Provide the [X, Y] coordinate of the cell's center where the given text is located.  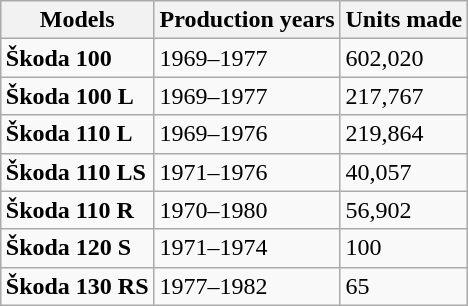
Units made [404, 20]
Models [77, 20]
1971–1976 [247, 172]
Škoda 110 L [77, 134]
219,864 [404, 134]
Production years [247, 20]
56,902 [404, 210]
40,057 [404, 172]
Škoda 130 RS [77, 286]
Škoda 110 R [77, 210]
Škoda 120 S [77, 248]
602,020 [404, 58]
Škoda 100 L [77, 96]
217,767 [404, 96]
65 [404, 286]
1971–1974 [247, 248]
Škoda 110 LS [77, 172]
1970–1980 [247, 210]
1969–1976 [247, 134]
100 [404, 248]
1977–1982 [247, 286]
Škoda 100 [77, 58]
